Return the [x, y] coordinate for the center point of the cell that contains the specified text.  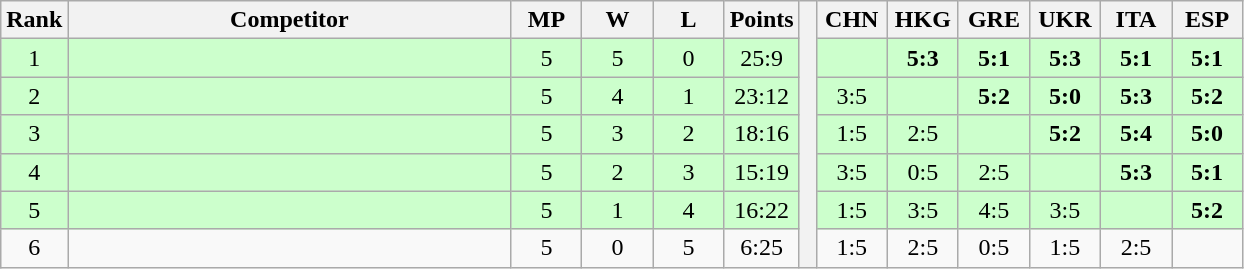
HKG [922, 20]
5:4 [1136, 134]
25:9 [762, 58]
ESP [1208, 20]
6 [34, 248]
MP [546, 20]
UKR [1064, 20]
GRE [994, 20]
W [618, 20]
CHN [852, 20]
15:19 [762, 172]
Competitor [290, 20]
23:12 [762, 96]
ITA [1136, 20]
18:16 [762, 134]
4:5 [994, 210]
L [688, 20]
16:22 [762, 210]
Rank [34, 20]
Points [762, 20]
6:25 [762, 248]
